Scan for the cell matching the given text and deliver its [X, Y] coordinate at center. 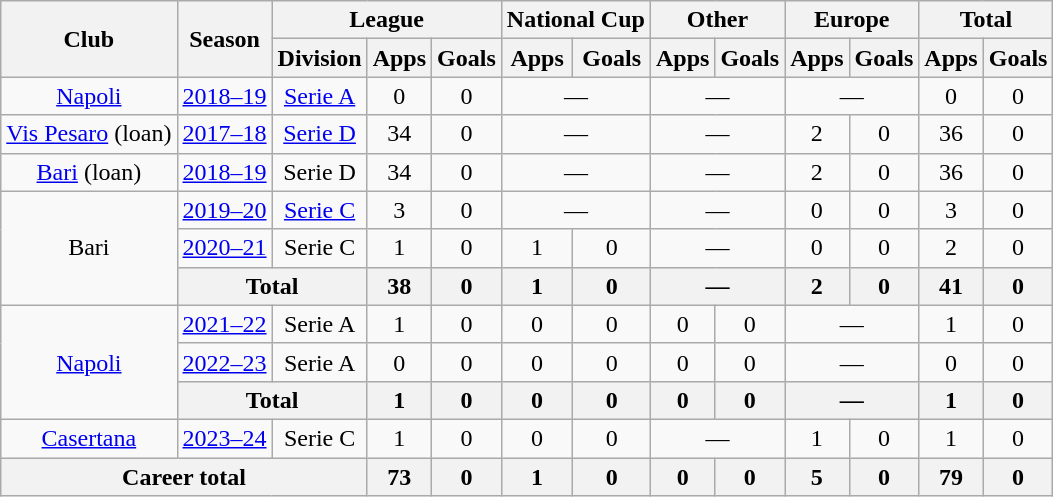
League [386, 20]
Season [224, 39]
Other [717, 20]
2020–21 [224, 248]
Bari (loan) [89, 172]
2022–23 [224, 362]
Europe [852, 20]
2023–24 [224, 438]
Division [320, 58]
79 [951, 477]
Bari [89, 248]
Casertana [89, 438]
38 [399, 286]
National Cup [576, 20]
73 [399, 477]
Club [89, 39]
Career total [184, 477]
2021–22 [224, 324]
2019–20 [224, 210]
5 [817, 477]
2017–18 [224, 134]
41 [951, 286]
Vis Pesaro (loan) [89, 134]
